Determine the (x, y) coordinate at the center of the cell enclosing the given text.  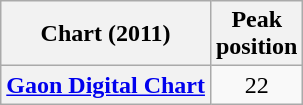
Peakposition (256, 34)
22 (256, 85)
Chart (2011) (106, 34)
Gaon Digital Chart (106, 85)
